Detect which cell encompasses the target text, then output its (X, Y) center coordinate. 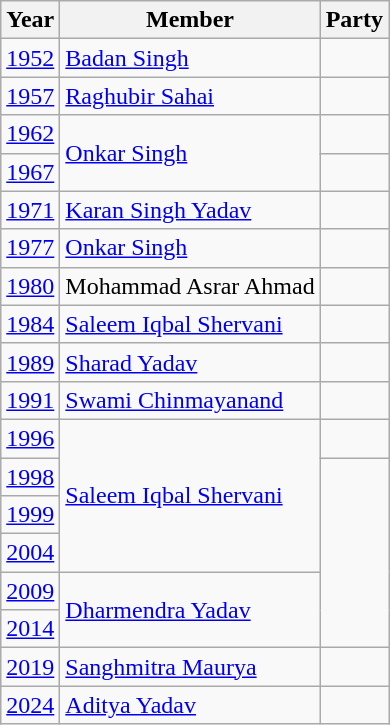
Sharad Yadav (190, 362)
1996 (30, 438)
2009 (30, 591)
1957 (30, 96)
1984 (30, 324)
1999 (30, 515)
Sanghmitra Maurya (190, 667)
Year (30, 20)
Badan Singh (190, 58)
Mohammad Asrar Ahmad (190, 286)
1998 (30, 477)
Dharmendra Yadav (190, 610)
1962 (30, 134)
1971 (30, 210)
2019 (30, 667)
Swami Chinmayanand (190, 400)
Aditya Yadav (190, 705)
1980 (30, 286)
2014 (30, 629)
1952 (30, 58)
Karan Singh Yadav (190, 210)
Party (354, 20)
1977 (30, 248)
2004 (30, 553)
1967 (30, 172)
2024 (30, 705)
Raghubir Sahai (190, 96)
1991 (30, 400)
1989 (30, 362)
Member (190, 20)
